Capture the cell that displays the provided text and extract its [x, y] central coordinate. 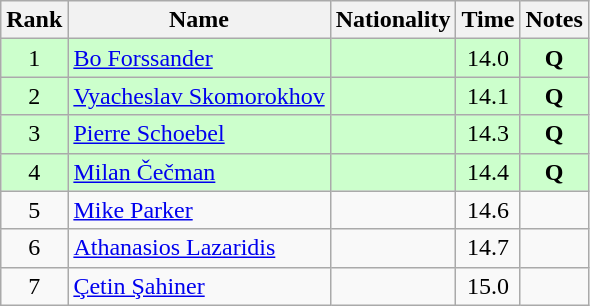
14.7 [488, 248]
Time [488, 20]
Vyacheslav Skomorokhov [199, 96]
Notes [554, 20]
Rank [34, 20]
Nationality [393, 20]
Pierre Schoebel [199, 134]
1 [34, 58]
14.3 [488, 134]
Name [199, 20]
14.0 [488, 58]
Çetin Şahiner [199, 286]
14.1 [488, 96]
5 [34, 210]
Bo Forssander [199, 58]
Mike Parker [199, 210]
Athanasios Lazaridis [199, 248]
15.0 [488, 286]
7 [34, 286]
3 [34, 134]
4 [34, 172]
14.6 [488, 210]
Milan Čečman [199, 172]
2 [34, 96]
14.4 [488, 172]
6 [34, 248]
